Locate the cell with the specified text and output its [X, Y] center coordinate. 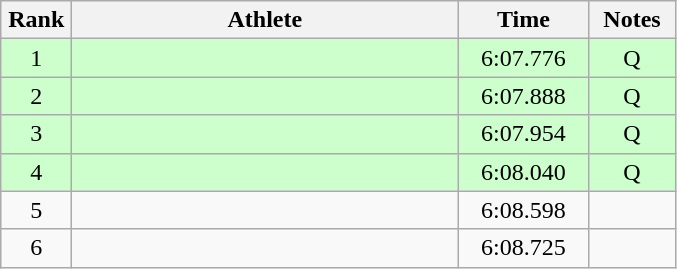
6:07.888 [524, 96]
6:08.040 [524, 172]
5 [36, 210]
6:07.954 [524, 134]
6 [36, 248]
Rank [36, 20]
Time [524, 20]
2 [36, 96]
Notes [632, 20]
4 [36, 172]
6:08.725 [524, 248]
3 [36, 134]
6:08.598 [524, 210]
Athlete [265, 20]
6:07.776 [524, 58]
1 [36, 58]
